Determine the [x, y] coordinate at the center of the cell enclosing the given text.  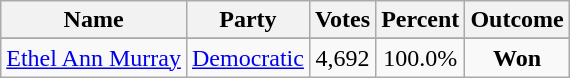
Party [248, 20]
4,692 [342, 58]
Votes [342, 20]
100.0% [420, 58]
Won [517, 58]
Ethel Ann Murray [94, 58]
Democratic [248, 58]
Name [94, 20]
Percent [420, 20]
Outcome [517, 20]
